Scan for the cell matching the given text and deliver its [x, y] coordinate at center. 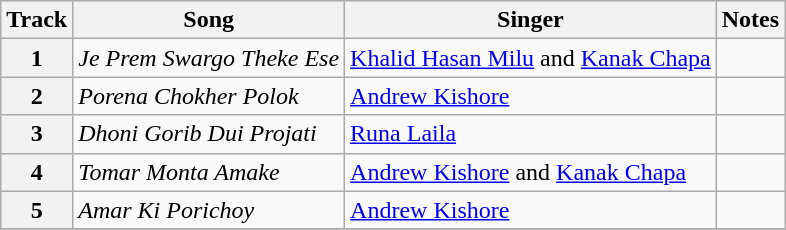
Singer [531, 20]
Khalid Hasan Milu and Kanak Chapa [531, 58]
Song [209, 20]
Andrew Kishore and Kanak Chapa [531, 172]
Dhoni Gorib Dui Projati [209, 134]
Amar Ki Porichoy [209, 210]
1 [37, 58]
Je Prem Swargo Theke Ese [209, 58]
Notes [750, 20]
Track [37, 20]
Runa Laila [531, 134]
2 [37, 96]
Porena Chokher Polok [209, 96]
4 [37, 172]
Tomar Monta Amake [209, 172]
5 [37, 210]
3 [37, 134]
